Determine the [x, y] coordinate at the center of the cell enclosing the given text.  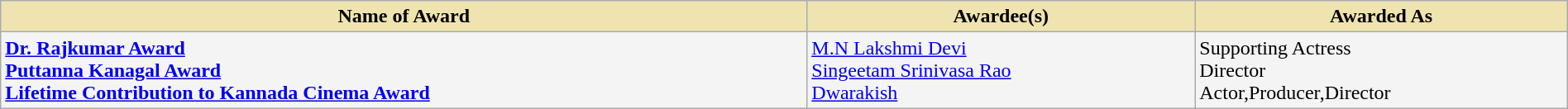
M.N Lakshmi DeviSingeetam Srinivasa RaoDwarakish [1001, 70]
Awardee(s) [1001, 17]
Dr. Rajkumar AwardPuttanna Kanagal AwardLifetime Contribution to Kannada Cinema Award [404, 70]
Awarded As [1381, 17]
Supporting ActressDirectorActor,Producer,Director [1381, 70]
Name of Award [404, 17]
